Provide the (x, y) coordinate of the cell's center where the given text is located.  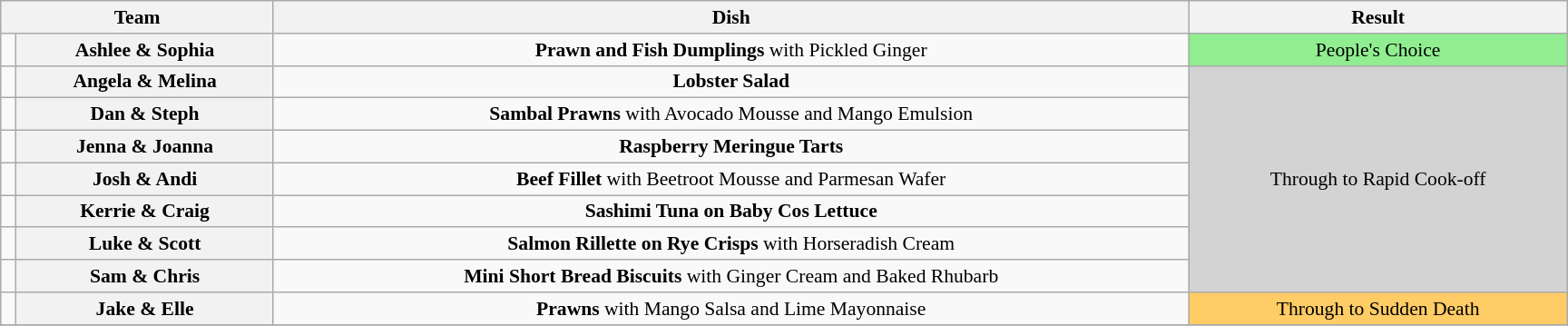
Salmon Rillette on Rye Crisps with Horseradish Cream (731, 244)
Prawns with Mango Salsa and Lime Mayonnaise (731, 309)
Raspberry Meringue Tarts (731, 147)
Kerrie & Craig (145, 212)
Lobster Salad (731, 82)
Luke & Scott (145, 244)
Sashimi Tuna on Baby Cos Lettuce (731, 212)
Prawn and Fish Dumplings with Pickled Ginger (731, 50)
Result (1377, 17)
Dan & Steph (145, 114)
Team (138, 17)
Ashlee & Sophia (145, 50)
Through to Sudden Death (1377, 309)
Angela & Melina (145, 82)
Dish (731, 17)
Mini Short Bread Biscuits with Ginger Cream and Baked Rhubarb (731, 276)
Sambal Prawns with Avocado Mousse and Mango Emulsion (731, 114)
Jenna & Joanna (145, 147)
Josh & Andi (145, 179)
Through to Rapid Cook-off (1377, 178)
Jake & Elle (145, 309)
Beef Fillet with Beetroot Mousse and Parmesan Wafer (731, 179)
Sam & Chris (145, 276)
People's Choice (1377, 50)
